Return the (X, Y) coordinate for the center point of the cell that contains the specified text.  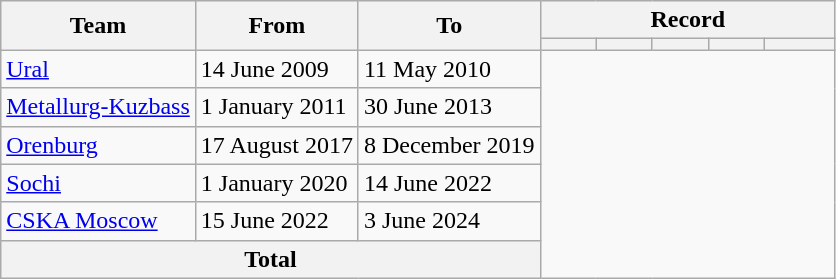
8 December 2019 (449, 145)
1 January 2020 (276, 183)
Record (688, 20)
3 June 2024 (449, 221)
Metallurg-Kuzbass (98, 107)
CSKA Moscow (98, 221)
11 May 2010 (449, 69)
Orenburg (98, 145)
Sochi (98, 183)
From (276, 26)
To (449, 26)
Ural (98, 69)
14 June 2009 (276, 69)
17 August 2017 (276, 145)
1 January 2011 (276, 107)
14 June 2022 (449, 183)
Team (98, 26)
15 June 2022 (276, 221)
Total (270, 259)
30 June 2013 (449, 107)
